Pinpoint the cell where the given text exists, returning its [x, y] midpoint coordinate. 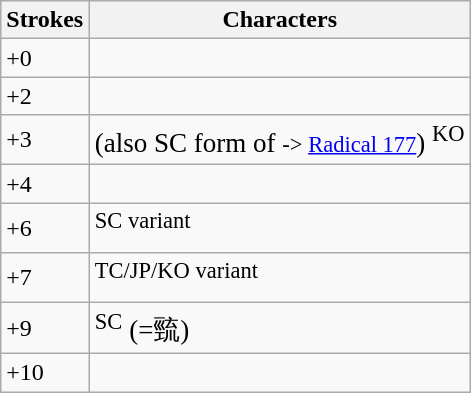
+6 [45, 228]
+4 [45, 184]
Characters [280, 20]
(also SC form of -> Radical 177) KO [280, 140]
TC/JP/KO variant [280, 278]
Strokes [45, 20]
SC variant [280, 228]
+10 [45, 373]
+3 [45, 140]
+9 [45, 328]
+2 [45, 96]
+7 [45, 278]
SC (=巰) [280, 328]
+0 [45, 58]
